Output the [x, y] coordinate of the center of the cell containing the given text.  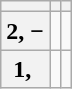
2, − [26, 31]
1, [26, 69]
